Pinpoint the cell where the given text exists, returning its (x, y) midpoint coordinate. 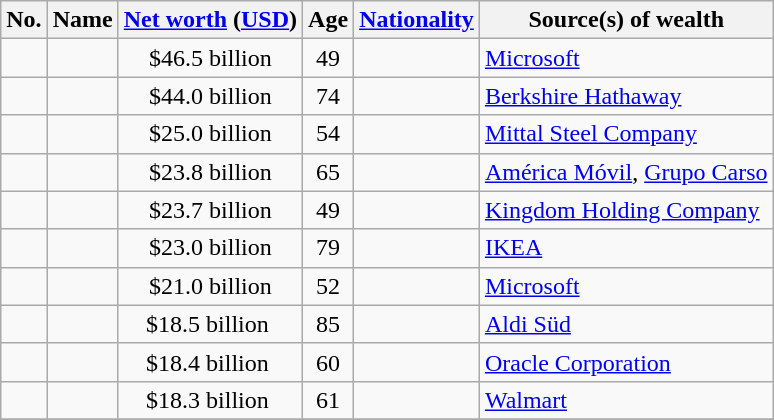
Aldi Süd (626, 324)
$25.0 billion (210, 134)
Age (328, 20)
Source(s) of wealth (626, 20)
54 (328, 134)
Kingdom Holding Company (626, 210)
$23.7 billion (210, 210)
52 (328, 286)
Walmart (626, 400)
85 (328, 324)
Net worth (USD) (210, 20)
65 (328, 172)
$44.0 billion (210, 96)
$21.0 billion (210, 286)
No. (24, 20)
Berkshire Hathaway (626, 96)
Mittal Steel Company (626, 134)
$18.5 billion (210, 324)
79 (328, 248)
América Móvil, Grupo Carso (626, 172)
$18.4 billion (210, 362)
$46.5 billion (210, 58)
IKEA (626, 248)
74 (328, 96)
Nationality (417, 20)
Oracle Corporation (626, 362)
$23.8 billion (210, 172)
Name (82, 20)
$18.3 billion (210, 400)
$23.0 billion (210, 248)
61 (328, 400)
60 (328, 362)
